For the text-containing cell, return its midpoint in [x, y] coordinate format. 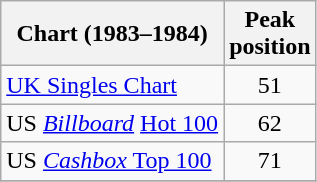
US Cashbox Top 100 [112, 161]
US Billboard Hot 100 [112, 123]
51 [270, 85]
62 [270, 123]
71 [270, 161]
Chart (1983–1984) [112, 34]
Peakposition [270, 34]
UK Singles Chart [112, 85]
